Provide the [x, y] coordinate of the cell's center where the given text is located.  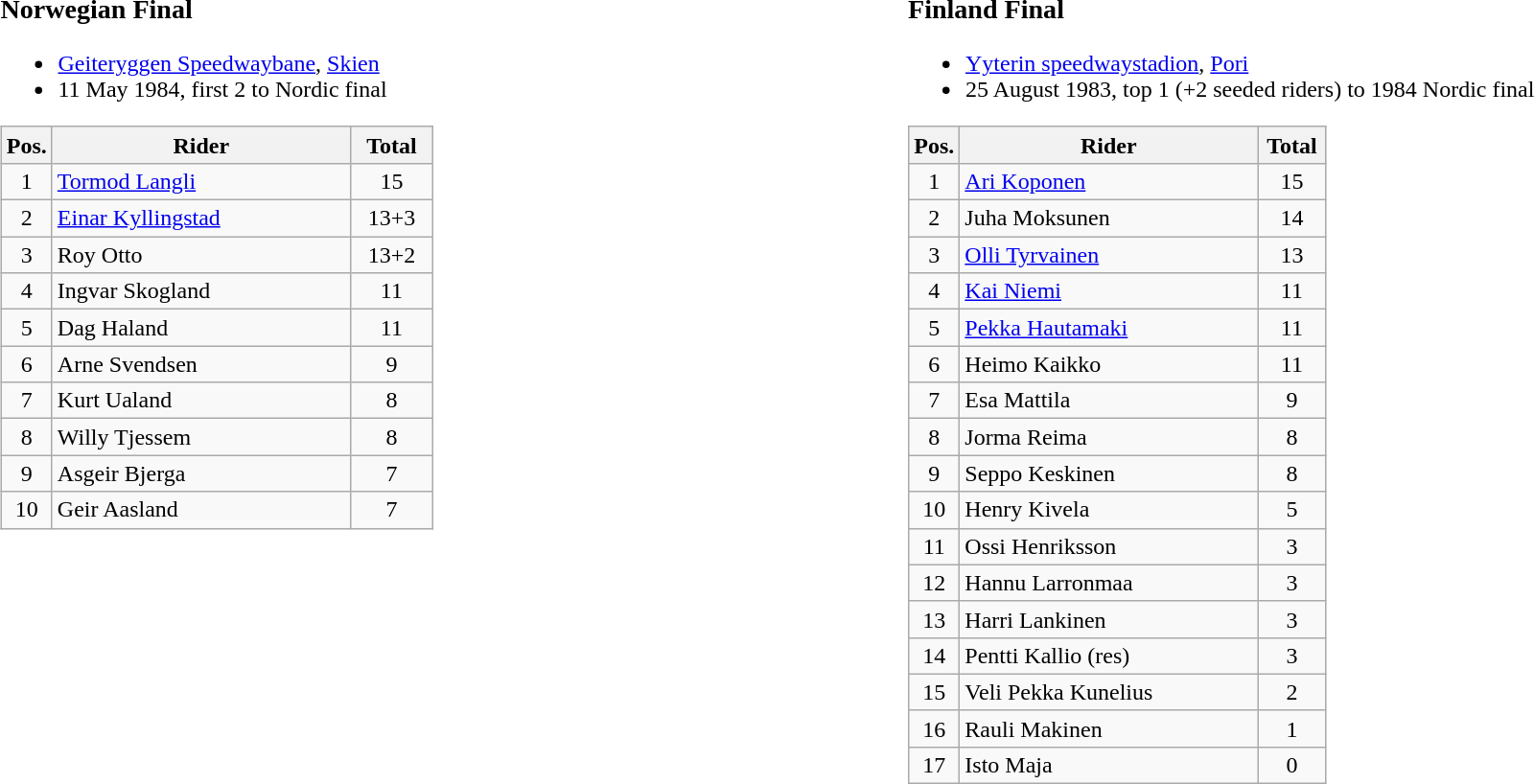
Einar Kyllingstad [201, 219]
Jorma Reima [1108, 437]
17 [934, 765]
Pekka Hautamaki [1108, 328]
Seppo Keskinen [1108, 473]
Asgeir Bjerga [201, 473]
Tormod Langli [201, 181]
Hannu Larronmaa [1108, 583]
Kai Niemi [1108, 291]
Pentti Kallio (res) [1108, 656]
Ingvar Skogland [201, 291]
Juha Moksunen [1108, 219]
Ossi Henriksson [1108, 546]
Arne Svendsen [201, 364]
Rauli Makinen [1108, 728]
Isto Maja [1108, 765]
Veli Pekka Kunelius [1108, 692]
Harri Lankinen [1108, 619]
Dag Haland [201, 328]
Heimo Kaikko [1108, 364]
Esa Mattila [1108, 401]
Geir Aasland [201, 510]
12 [934, 583]
Ari Koponen [1108, 181]
Willy Tjessem [201, 437]
Olli Tyrvainen [1108, 255]
0 [1292, 765]
Kurt Ualand [201, 401]
13+3 [391, 219]
13+2 [391, 255]
Henry Kivela [1108, 510]
Roy Otto [201, 255]
16 [934, 728]
